Search for the cell housing the specified text and yield its [X, Y] center coordinate. 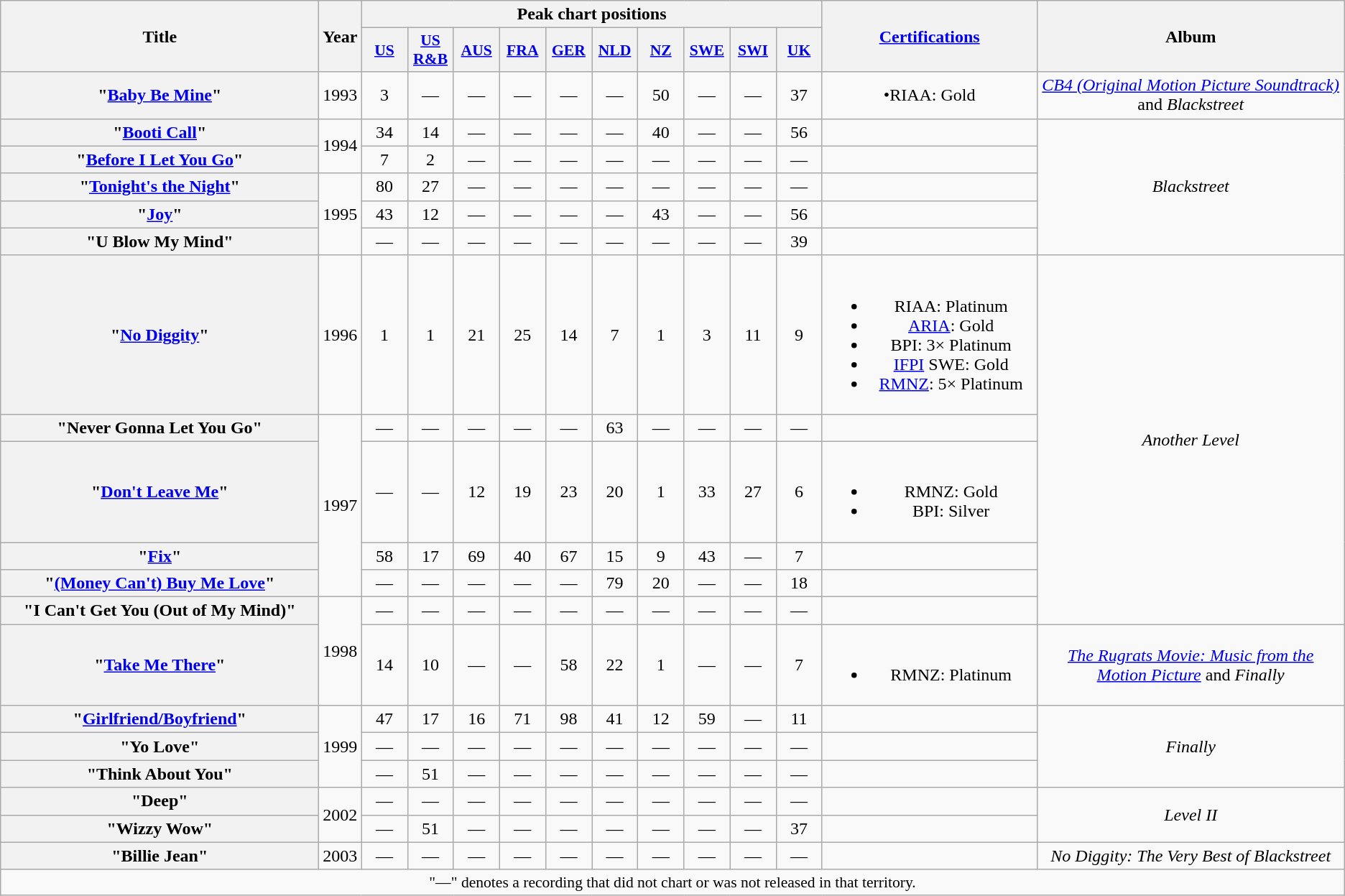
1999 [341, 747]
"Take Me There" [160, 665]
Certifications [930, 36]
19 [522, 491]
Peak chart positions [592, 14]
"Before I Let You Go" [160, 160]
Finally [1191, 747]
22 [615, 665]
No Diggity: The Very Best of Blackstreet [1191, 856]
"Baby Be Mine" [160, 95]
98 [568, 719]
"Don't Leave Me" [160, 491]
"Never Gonna Let You Go" [160, 428]
Another Level [1191, 440]
"Yo Love" [160, 747]
23 [568, 491]
1995 [341, 214]
"Wizzy Wow" [160, 828]
"Deep" [160, 801]
UK [799, 50]
"Billie Jean" [160, 856]
1997 [341, 505]
Title [160, 36]
50 [661, 95]
The Rugrats Movie: Music from the Motion Picture and Finally [1191, 665]
16 [476, 719]
1996 [341, 335]
2 [430, 160]
"Girlfriend/Boyfriend" [160, 719]
63 [615, 428]
NZ [661, 50]
GER [568, 50]
FRA [522, 50]
18 [799, 583]
Album [1191, 36]
47 [384, 719]
CB4 (Original Motion Picture Soundtrack) and Blackstreet [1191, 95]
33 [707, 491]
79 [615, 583]
"Think About You" [160, 774]
71 [522, 719]
21 [476, 335]
2002 [341, 815]
25 [522, 335]
1994 [341, 146]
39 [799, 241]
69 [476, 555]
1993 [341, 95]
NLD [615, 50]
2003 [341, 856]
"Booti Call" [160, 132]
USR&B [430, 50]
67 [568, 555]
Level II [1191, 815]
"Fix" [160, 555]
"U Blow My Mind" [160, 241]
1998 [341, 651]
Year [341, 36]
SWE [707, 50]
59 [707, 719]
15 [615, 555]
34 [384, 132]
10 [430, 665]
"Joy" [160, 214]
US [384, 50]
6 [799, 491]
RMNZ: Platinum [930, 665]
•RIAA: Gold [930, 95]
"(Money Can't) Buy Me Love" [160, 583]
"I Can't Get You (Out of My Mind)" [160, 611]
RMNZ: GoldBPI: Silver [930, 491]
AUS [476, 50]
Blackstreet [1191, 187]
80 [384, 187]
"No Diggity" [160, 335]
41 [615, 719]
"Tonight's the Night" [160, 187]
RIAA: PlatinumARIA: GoldBPI: 3× PlatinumIFPI SWE: GoldRMNZ: 5× Platinum [930, 335]
"—" denotes a recording that did not chart or was not released in that territory. [672, 882]
SWI [753, 50]
